Identify which cell holds the provided text, then report its [X, Y] central coordinate. 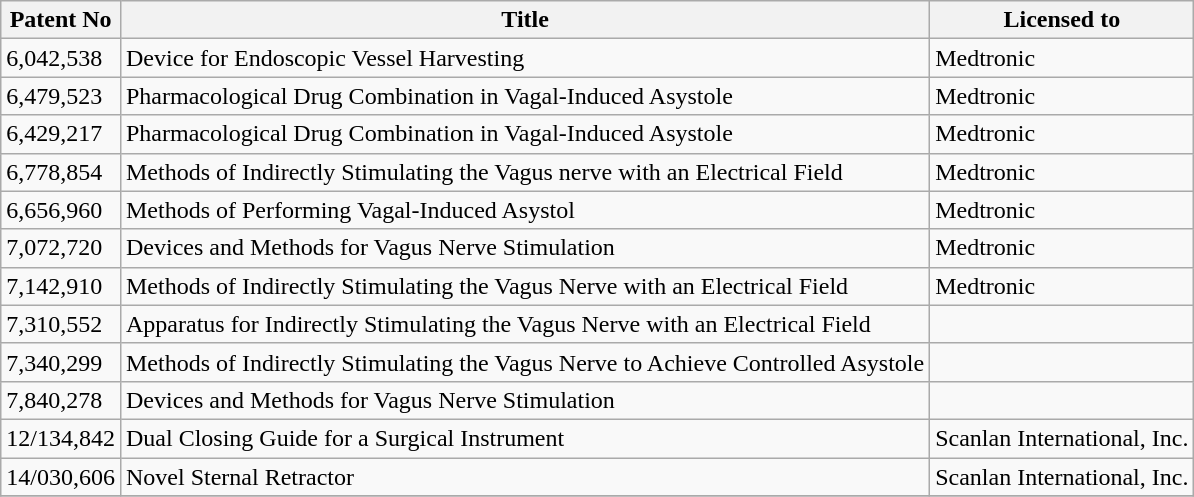
Methods of Performing Vagal-Induced Asystol [524, 210]
12/134,842 [61, 438]
Patent No [61, 20]
Methods of Indirectly Stimulating the Vagus Nerve with an Electrical Field [524, 286]
7,840,278 [61, 400]
7,142,910 [61, 286]
7,310,552 [61, 324]
Title [524, 20]
Device for Endoscopic Vessel Harvesting [524, 58]
7,340,299 [61, 362]
7,072,720 [61, 248]
6,656,960 [61, 210]
Dual Closing Guide for a Surgical Instrument [524, 438]
6,042,538 [61, 58]
Licensed to [1062, 20]
Apparatus for Indirectly Stimulating the Vagus Nerve with an Electrical Field [524, 324]
6,479,523 [61, 96]
Methods of Indirectly Stimulating the Vagus Nerve to Achieve Controlled Asystole [524, 362]
6,778,854 [61, 172]
6,429,217 [61, 134]
Novel Sternal Retractor [524, 477]
Methods of Indirectly Stimulating the Vagus nerve with an Electrical Field [524, 172]
14/030,606 [61, 477]
